For the text-containing cell, return its midpoint in (x, y) coordinate format. 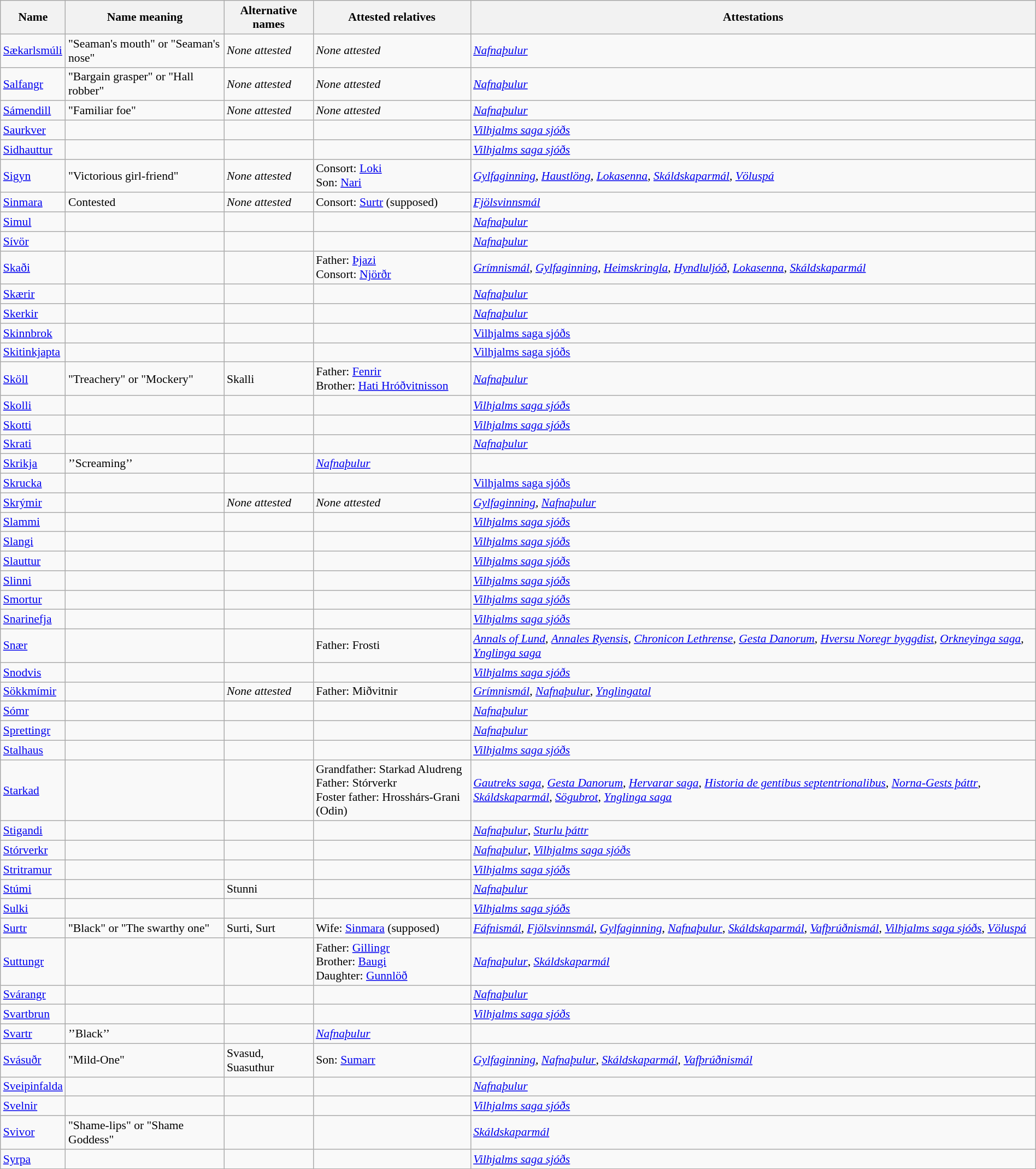
Attestations (753, 17)
Sköll (33, 379)
"Shame-lips" or "Shame Goddess" (145, 1133)
Snodvis (33, 672)
Sómr (33, 711)
Father: Þjazi Consort: Njörðr (392, 268)
Annals of Lund, Annales Ryensis, Chronicon Lethrense, Gesta Danorum, Hversu Noregr byggdist, Orkneyinga saga, Ynglinga saga (753, 646)
Sækarlsmúli (33, 50)
Svartbrun (33, 1014)
Stórverkr (33, 851)
Svárangr (33, 995)
Starkad (33, 790)
Skitinkjapta (33, 352)
Suttungr (33, 961)
Grímnismál, Gylfaginning, Heimskringla, Hyndluljóð, Lokasenna, Skáldskaparmál (753, 268)
Nafnaþulur, Sturlu þáttr (753, 831)
"Mild-One" (145, 1060)
Sinmara (33, 203)
Skáldskaparmál (753, 1133)
Skrucka (33, 483)
"Seaman's mouth" or "Seaman's nose" (145, 50)
Skalli (269, 379)
Father: Gillingr Brother: Baugi Daughter: Gunnlöð (392, 961)
Consort: Surtr (supposed) (392, 203)
Grímnismál, Nafnaþulur, Ynglingatal (753, 692)
Salfangr (33, 84)
Son: Sumarr (392, 1060)
"Bargain grasper" or "Hall robber" (145, 84)
Fáfnismál, Fjölsvinnsmál, Gylfaginning, Nafnaþulur, Skáldskaparmál, Vafþrúðnismál, Vilhjalms saga sjóðs, Völuspá (753, 928)
Svasud, Suasuthur (269, 1060)
Slangi (33, 542)
Sökkmímir (33, 692)
Stigandi (33, 831)
Skerkir (33, 314)
Slinni (33, 581)
Skaði (33, 268)
Stúmi (33, 889)
Skrikja (33, 464)
Name (33, 17)
Father: Fenrir Brother: Hati Hróðvitnisson (392, 379)
Simul (33, 222)
Slammi (33, 522)
Gylfaginning, Haustlöng, Lokasenna, Skáldskaparmál, Völuspá (753, 176)
Gylfaginning, Nafnaþulur (753, 503)
Name meaning (145, 17)
Surti, Surt (269, 928)
Sívör (33, 241)
Sveipinfalda (33, 1087)
"Familiar foe" (145, 111)
Sulki (33, 909)
Skrýmir (33, 503)
Skinnbrok (33, 333)
Svelnir (33, 1106)
Contested (145, 203)
Svásuðr (33, 1060)
Stalhaus (33, 750)
Sprettingr (33, 731)
Smortur (33, 600)
Nafnaþulur, Vilhjalms saga sjóðs (753, 851)
’’Black’’ (145, 1034)
Skolli (33, 405)
Snarinefja (33, 619)
Sámendill (33, 111)
Gautreks saga, Gesta Danorum, Hervarar saga, Historia de gentibus septentrionalibus, Norna-Gests þáttr, Skáldskaparmál, Sögubrot, Ynglinga saga (753, 790)
Nafnaþulur, Skáldskaparmál (753, 961)
Alternative names (269, 17)
’’Screaming’’ (145, 464)
Grandfather: Starkad Aludreng Father: Stórverkr Foster father: Hrosshárs-Grani (Odin) (392, 790)
Attested relatives (392, 17)
Wife: Sinmara (supposed) (392, 928)
"Victorious girl-friend" (145, 176)
Gylfaginning, Nafnaþulur, Skáldskaparmál, Vafþrúðnismál (753, 1060)
Father: Miðvitnir (392, 692)
Sidhauttur (33, 150)
Snær (33, 646)
"Black" or "The swarthy one" (145, 928)
Sigyn (33, 176)
Skærir (33, 294)
Father: Frosti (392, 646)
Surtr (33, 928)
"Treachery" or "Mockery" (145, 379)
Slauttur (33, 561)
Svartr (33, 1034)
Fjölsvinnsmál (753, 203)
Stritramur (33, 870)
Saurkver (33, 130)
Consort: Loki Son: Nari (392, 176)
Svivor (33, 1133)
Syrpa (33, 1159)
Skrati (33, 444)
Stunni (269, 889)
Skotti (33, 425)
